Provide the [X, Y] coordinate of the cell's center where the given text is located.  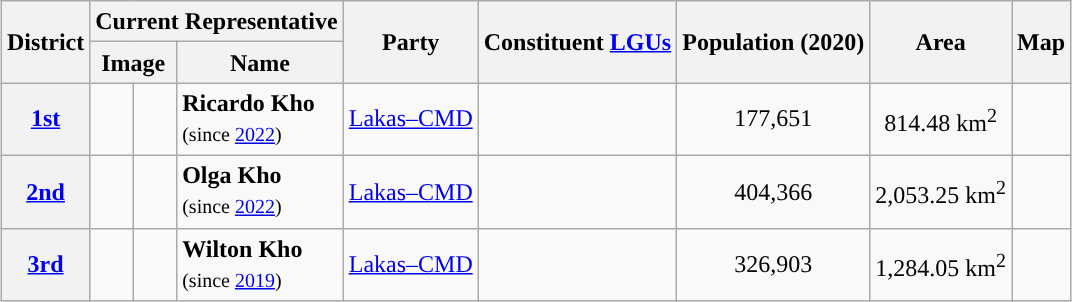
Name [260, 62]
Olga Kho(since 2022) [260, 192]
Party [410, 42]
2,053.25 km2 [941, 192]
Area [941, 42]
326,903 [774, 264]
Map [1042, 42]
Wilton Kho(since 2019) [260, 264]
Current Representative [216, 22]
2nd [45, 192]
Constituent LGUs [577, 42]
1st [45, 120]
Ricardo Kho(since 2022) [260, 120]
3rd [45, 264]
District [45, 42]
Population (2020) [774, 42]
814.48 km2 [941, 120]
1,284.05 km2 [941, 264]
177,651 [774, 120]
Image [134, 62]
404,366 [774, 192]
